Pinpoint the cell where the given text exists, returning its [x, y] midpoint coordinate. 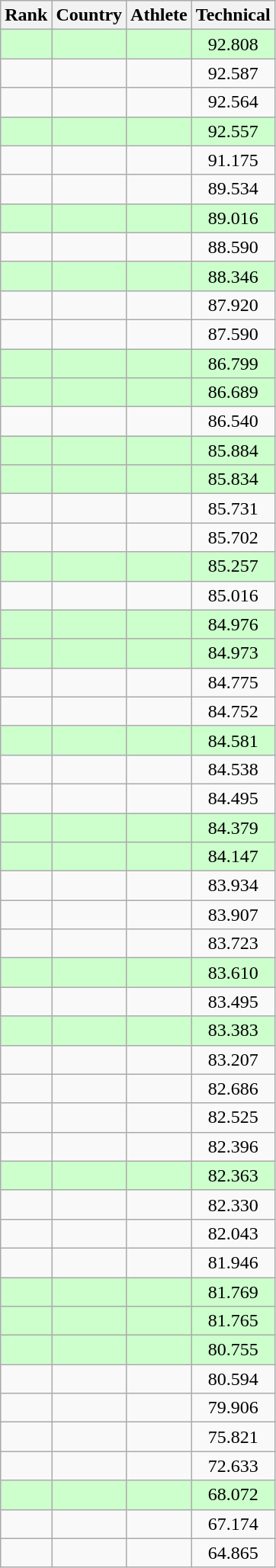
89.016 [233, 218]
83.495 [233, 1002]
81.769 [233, 1292]
83.907 [233, 915]
81.765 [233, 1321]
84.752 [233, 711]
80.755 [233, 1350]
92.587 [233, 73]
87.920 [233, 305]
85.257 [233, 566]
84.775 [233, 682]
83.723 [233, 944]
83.207 [233, 1060]
84.581 [233, 740]
82.396 [233, 1146]
82.686 [233, 1089]
64.865 [233, 1553]
86.540 [233, 422]
89.534 [233, 189]
84.973 [233, 653]
72.633 [233, 1466]
84.495 [233, 798]
79.906 [233, 1408]
84.976 [233, 624]
84.147 [233, 857]
92.564 [233, 102]
Athlete [159, 15]
87.590 [233, 334]
68.072 [233, 1495]
85.702 [233, 537]
85.731 [233, 508]
85.884 [233, 451]
92.557 [233, 131]
82.525 [233, 1117]
88.346 [233, 276]
Country [89, 15]
88.590 [233, 247]
85.016 [233, 595]
82.330 [233, 1204]
83.934 [233, 886]
81.946 [233, 1262]
86.799 [233, 364]
91.175 [233, 160]
82.363 [233, 1175]
85.834 [233, 479]
Rank [26, 15]
84.379 [233, 827]
Technical [233, 15]
80.594 [233, 1379]
86.689 [233, 393]
82.043 [233, 1233]
92.808 [233, 44]
75.821 [233, 1437]
67.174 [233, 1524]
83.383 [233, 1031]
84.538 [233, 769]
83.610 [233, 973]
